Scan for the cell matching the given text and deliver its (X, Y) coordinate at center. 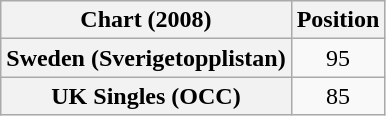
UK Singles (OCC) (146, 96)
95 (338, 58)
Sweden (Sverigetopplistan) (146, 58)
Chart (2008) (146, 20)
Position (338, 20)
85 (338, 96)
